Find where the given text appears and provide that cell's center as (x, y) coordinate. 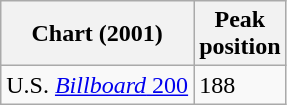
Chart (2001) (98, 34)
188 (240, 85)
Peakposition (240, 34)
U.S. Billboard 200 (98, 85)
